Scan for the cell matching the given text and deliver its [x, y] coordinate at center. 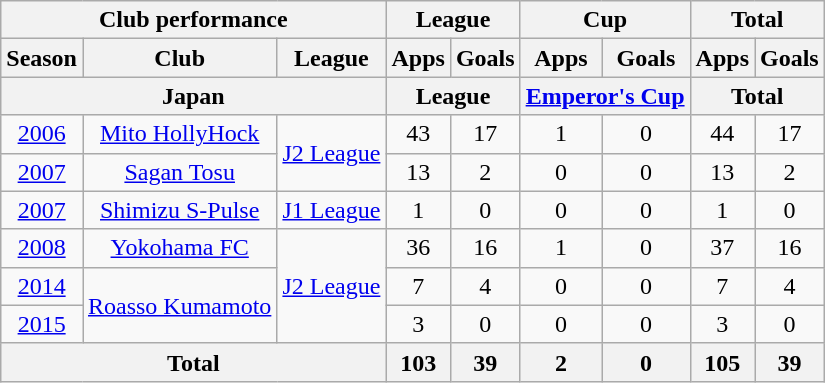
2006 [42, 134]
Club [179, 58]
Roasso Kumamoto [179, 305]
Mito HollyHock [179, 134]
37 [722, 248]
44 [722, 134]
Yokohama FC [179, 248]
43 [418, 134]
Sagan Tosu [179, 172]
36 [418, 248]
105 [722, 362]
2008 [42, 248]
Club performance [194, 20]
Season [42, 58]
Shimizu S-Pulse [179, 210]
J1 League [332, 210]
Emperor's Cup [605, 96]
2015 [42, 324]
Japan [194, 96]
2014 [42, 286]
103 [418, 362]
Cup [605, 20]
